For the text-containing cell, return its midpoint in [x, y] coordinate format. 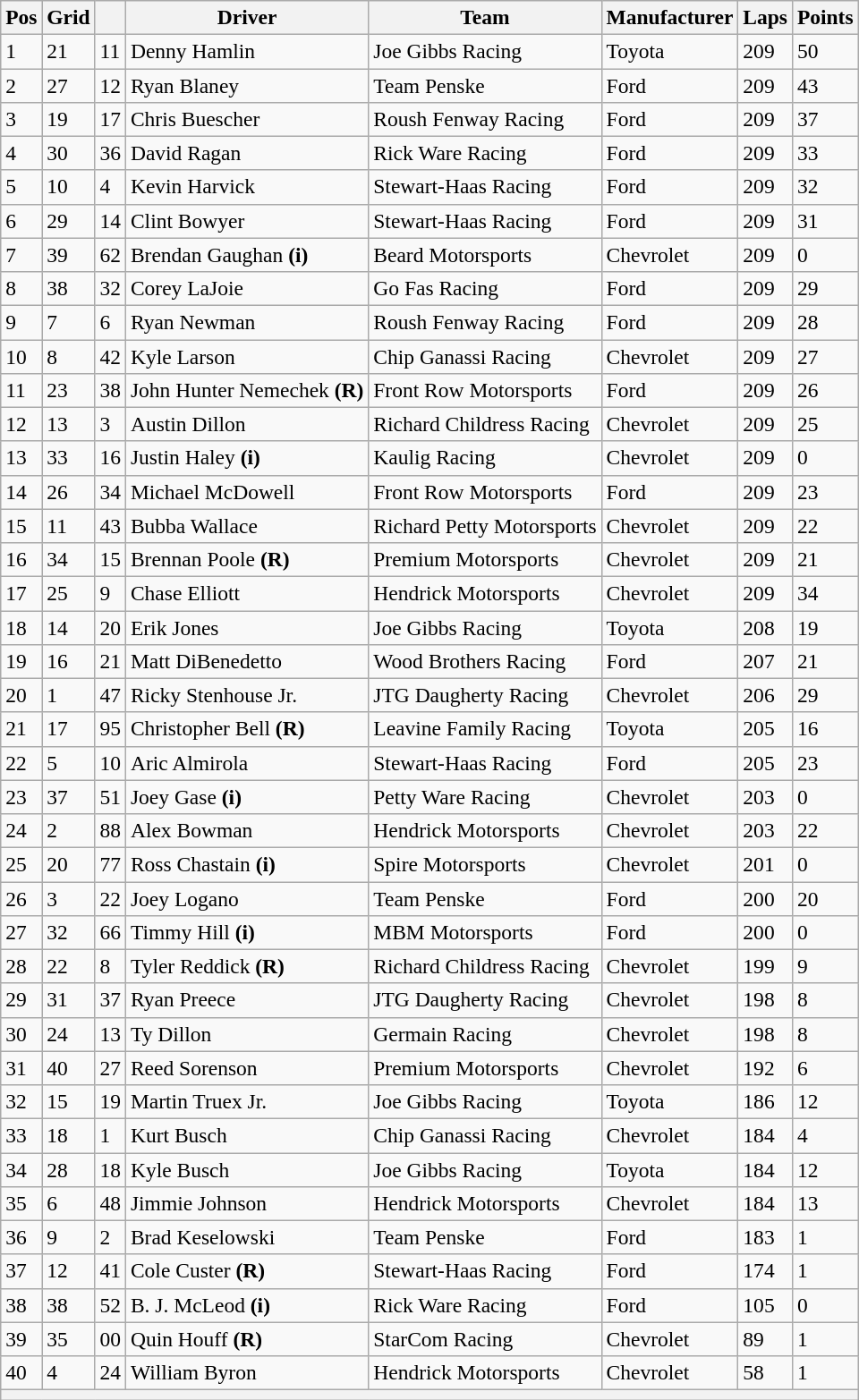
52 [110, 1305]
StarCom Racing [485, 1339]
John Hunter Nemechek (R) [247, 390]
183 [766, 1237]
Kyle Busch [247, 1169]
Christopher Bell (R) [247, 729]
Go Fas Racing [485, 288]
206 [766, 695]
Jimmie Johnson [247, 1203]
Clint Bowyer [247, 221]
Matt DiBenedetto [247, 661]
00 [110, 1339]
Erik Jones [247, 627]
Quin Houff (R) [247, 1339]
186 [766, 1101]
Joey Gase (i) [247, 797]
208 [766, 627]
Wood Brothers Racing [485, 661]
Grid [68, 17]
Points [825, 17]
Michael McDowell [247, 492]
Cole Custer (R) [247, 1271]
Justin Haley (i) [247, 458]
Aric Almirola [247, 763]
Corey LaJoie [247, 288]
Laps [766, 17]
Petty Ware Racing [485, 797]
Brennan Poole (R) [247, 559]
Bubba Wallace [247, 526]
Tyler Reddick (R) [247, 966]
66 [110, 932]
David Ragan [247, 153]
207 [766, 661]
77 [110, 864]
Kaulig Racing [485, 458]
Beard Motorsports [485, 255]
58 [766, 1372]
William Byron [247, 1372]
Spire Motorsports [485, 864]
Austin Dillon [247, 424]
Ryan Preece [247, 1000]
Leavine Family Racing [485, 729]
88 [110, 830]
Manufacturer [669, 17]
95 [110, 729]
174 [766, 1271]
Driver [247, 17]
Joey Logano [247, 898]
Team [485, 17]
Brendan Gaughan (i) [247, 255]
Chris Buescher [247, 119]
Brad Keselowski [247, 1237]
199 [766, 966]
89 [766, 1339]
62 [110, 255]
105 [766, 1305]
Denny Hamlin [247, 51]
Ross Chastain (i) [247, 864]
192 [766, 1068]
50 [825, 51]
51 [110, 797]
Ricky Stenhouse Jr. [247, 695]
Germain Racing [485, 1034]
MBM Motorsports [485, 932]
Ryan Blaney [247, 85]
42 [110, 356]
201 [766, 864]
Martin Truex Jr. [247, 1101]
Ryan Newman [247, 322]
Reed Sorenson [247, 1068]
Kevin Harvick [247, 187]
Ty Dillon [247, 1034]
41 [110, 1271]
Timmy Hill (i) [247, 932]
Alex Bowman [247, 830]
Kurt Busch [247, 1135]
Chase Elliott [247, 593]
Pos [21, 17]
Richard Petty Motorsports [485, 526]
Kyle Larson [247, 356]
B. J. McLeod (i) [247, 1305]
48 [110, 1203]
47 [110, 695]
